Detect which cell encompasses the target text, then output its [X, Y] center coordinate. 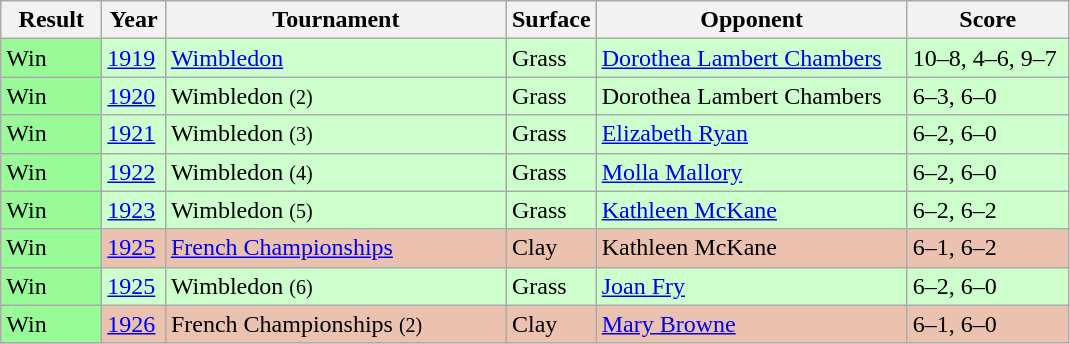
10–8, 4–6, 9–7 [988, 58]
1926 [134, 324]
Surface [551, 20]
Score [988, 20]
1922 [134, 172]
Wimbledon (4) [336, 172]
1923 [134, 210]
1921 [134, 134]
French Championships [336, 248]
Tournament [336, 20]
Mary Browne [752, 324]
Wimbledon (5) [336, 210]
Wimbledon [336, 58]
Joan Fry [752, 286]
1919 [134, 58]
6–1, 6–2 [988, 248]
Result [52, 20]
Wimbledon (2) [336, 96]
Elizabeth Ryan [752, 134]
Year [134, 20]
French Championships (2) [336, 324]
Opponent [752, 20]
6–1, 6–0 [988, 324]
Molla Mallory [752, 172]
6–3, 6–0 [988, 96]
1920 [134, 96]
Wimbledon (6) [336, 286]
6–2, 6–2 [988, 210]
Wimbledon (3) [336, 134]
